Return (X, Y) of the center of cell containing provided text 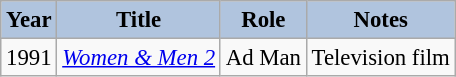
Notes (380, 20)
1991 (29, 58)
Role (263, 20)
Television film (380, 58)
Ad Man (263, 58)
Women & Men 2 (139, 58)
Year (29, 20)
Title (139, 20)
